Output the (x, y) coordinate of the center of the cell containing the given text.  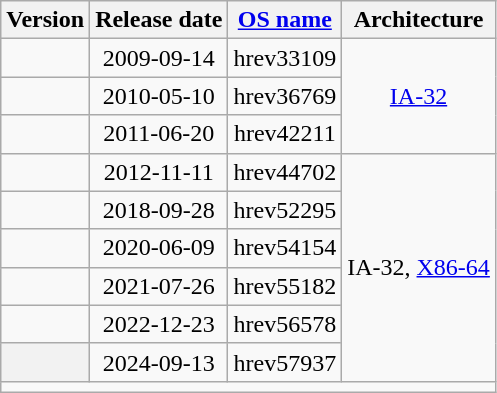
2012-11-11 (159, 172)
hrev52295 (285, 210)
hrev57937 (285, 362)
Architecture (419, 20)
hrev55182 (285, 286)
2020-06-09 (159, 248)
2022-12-23 (159, 324)
hrev54154 (285, 248)
Version (46, 20)
IA-32, X86-64 (419, 267)
IA-32 (419, 96)
2018-09-28 (159, 210)
OS name (285, 20)
hrev56578 (285, 324)
2011-06-20 (159, 134)
hrev42211 (285, 134)
2024-09-13 (159, 362)
2010-05-10 (159, 96)
hrev44702 (285, 172)
2021-07-26 (159, 286)
hrev33109 (285, 58)
hrev36769 (285, 96)
2009-09-14 (159, 58)
Release date (159, 20)
